Identify which cell holds the provided text, then report its (x, y) central coordinate. 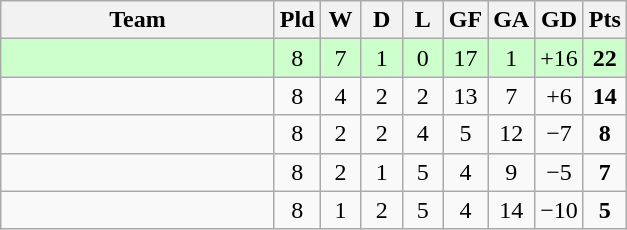
GD (560, 20)
Pts (604, 20)
GA (512, 20)
L (422, 20)
9 (512, 172)
W (340, 20)
17 (465, 58)
Team (138, 20)
−10 (560, 210)
D (382, 20)
+16 (560, 58)
+6 (560, 96)
Pld (297, 20)
−5 (560, 172)
GF (465, 20)
−7 (560, 134)
12 (512, 134)
13 (465, 96)
0 (422, 58)
22 (604, 58)
